Locate the cell with the specified text and output its (X, Y) center coordinate. 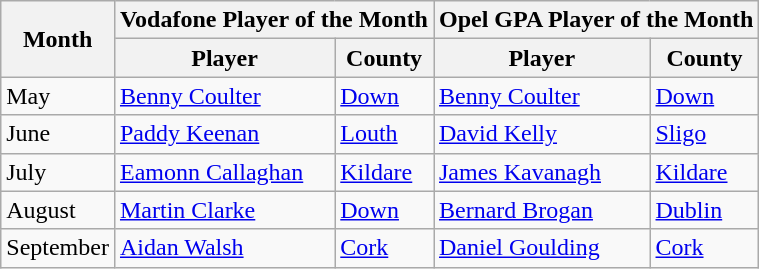
Aidan Walsh (224, 248)
Louth (384, 134)
Paddy Keenan (224, 134)
Dublin (704, 210)
James Kavanagh (542, 172)
August (58, 210)
July (58, 172)
Vodafone Player of the Month (274, 20)
Eamonn Callaghan (224, 172)
Martin Clarke (224, 210)
Bernard Brogan (542, 210)
Sligo (704, 134)
Opel GPA Player of the Month (596, 20)
Month (58, 39)
June (58, 134)
David Kelly (542, 134)
September (58, 248)
May (58, 96)
Daniel Goulding (542, 248)
